Output the [X, Y] coordinate of the center of the cell containing the given text.  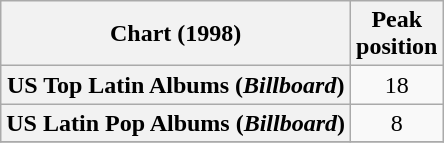
Chart (1998) [176, 34]
18 [397, 85]
8 [397, 123]
Peakposition [397, 34]
US Top Latin Albums (Billboard) [176, 85]
US Latin Pop Albums (Billboard) [176, 123]
